Extract the (x, y) coordinate from the center of the cell holding the provided text.  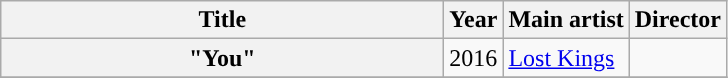
Main artist (566, 20)
Title (222, 20)
2016 (474, 58)
Year (474, 20)
"You" (222, 58)
Director (678, 20)
Lost Kings (566, 58)
